From the cell containing the given text, extract its center point as (x, y) coordinate. 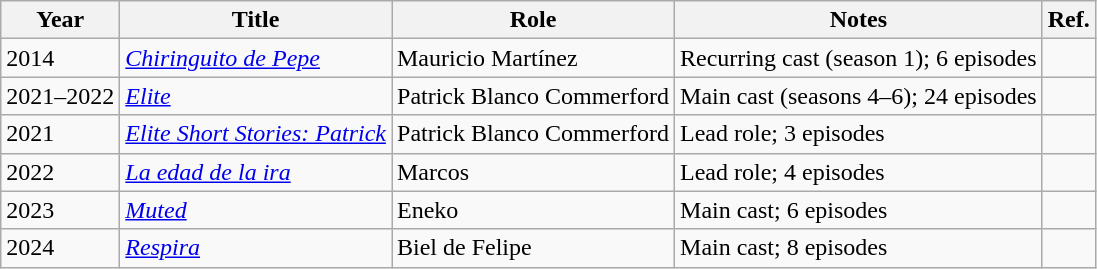
Lead role; 4 episodes (859, 172)
La edad de la ira (256, 172)
Main cast (seasons 4–6); 24 episodes (859, 96)
2023 (60, 210)
Elite Short Stories: Patrick (256, 134)
Mauricio Martínez (534, 58)
Title (256, 20)
2021–2022 (60, 96)
Year (60, 20)
Chiringuito de Pepe (256, 58)
Main cast; 8 episodes (859, 248)
2022 (60, 172)
Muted (256, 210)
Role (534, 20)
Notes (859, 20)
Main cast; 6 episodes (859, 210)
Respira (256, 248)
Ref. (1068, 20)
Biel de Felipe (534, 248)
2021 (60, 134)
Recurring cast (season 1); 6 episodes (859, 58)
Marcos (534, 172)
Elite (256, 96)
2024 (60, 248)
2014 (60, 58)
Lead role; 3 episodes (859, 134)
Eneko (534, 210)
